Extract the [X, Y] coordinate from the center of the cell holding the provided text.  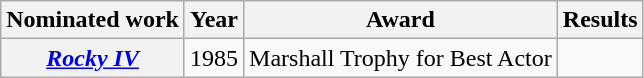
Rocky IV [93, 58]
Nominated work [93, 20]
Marshall Trophy for Best Actor [401, 58]
Year [214, 20]
Results [600, 20]
Award [401, 20]
1985 [214, 58]
